Scan for the cell matching the given text and deliver its (x, y) coordinate at center. 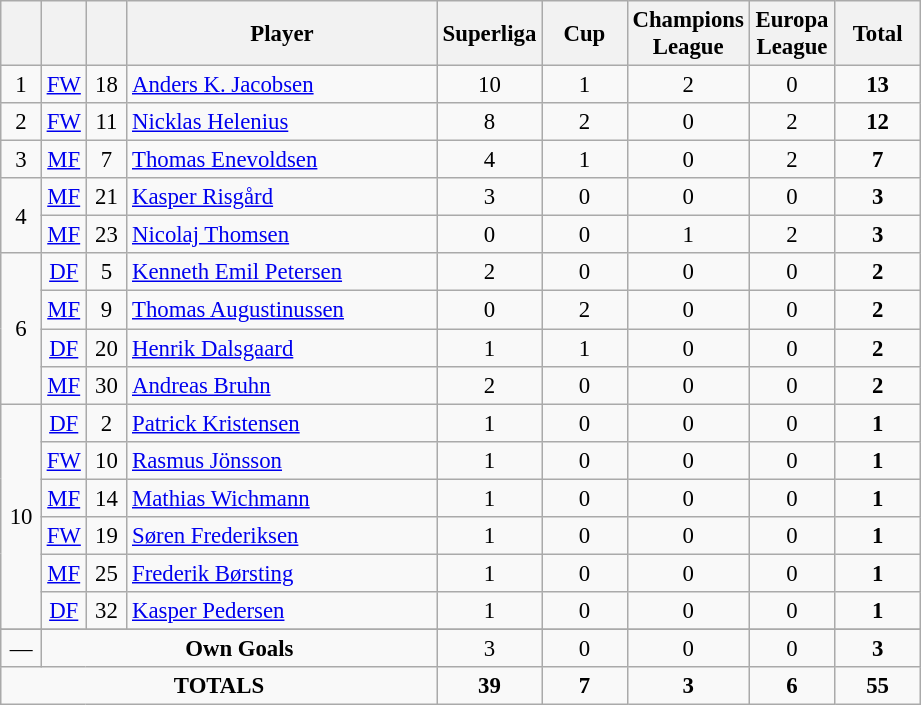
Thomas Augustinussen (282, 310)
Rasmus Jönsson (282, 460)
19 (106, 536)
14 (106, 498)
9 (106, 310)
Henrik Dalsgaard (282, 348)
Own Goals (239, 648)
Thomas Enevoldsen (282, 160)
TOTALS (220, 686)
Kenneth Emil Petersen (282, 273)
Mathias Wichmann (282, 498)
Player (282, 34)
11 (106, 122)
Søren Frederiksen (282, 536)
Total (878, 34)
Frederik Børsting (282, 573)
12 (878, 122)
Anders K. Jacobsen (282, 85)
Patrick Kristensen (282, 423)
— (22, 648)
Cup (585, 34)
5 (106, 273)
Kasper Pedersen (282, 611)
Kasper Risgård (282, 197)
8 (489, 122)
32 (106, 611)
55 (878, 686)
39 (489, 686)
Nicolaj Thomsen (282, 235)
Andreas Bruhn (282, 385)
30 (106, 385)
21 (106, 197)
Superliga (489, 34)
Europa League (792, 34)
20 (106, 348)
Nicklas Helenius (282, 122)
23 (106, 235)
Champions League (688, 34)
13 (878, 85)
25 (106, 573)
18 (106, 85)
